Pinpoint the cell where the given text exists, returning its (X, Y) midpoint coordinate. 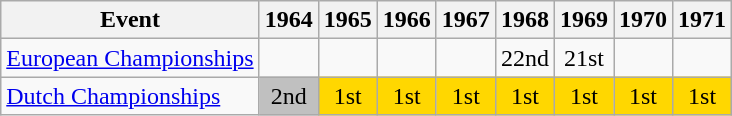
1967 (466, 20)
22nd (524, 58)
1965 (348, 20)
Event (130, 20)
1969 (584, 20)
1971 (702, 20)
1970 (644, 20)
1968 (524, 20)
1964 (288, 20)
European Championships (130, 58)
1966 (406, 20)
Dutch Championships (130, 96)
21st (584, 58)
2nd (288, 96)
